Provide the (x, y) coordinate of the cell's center where the given text is located.  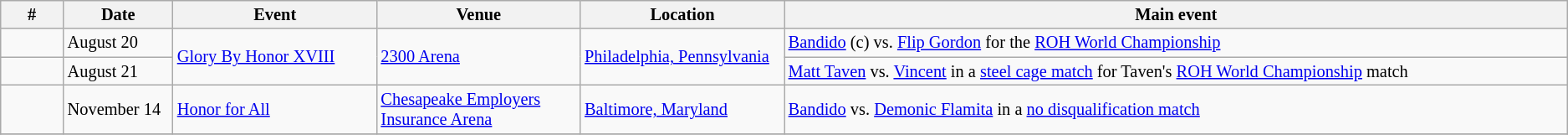
Date (119, 14)
August 20 (119, 43)
Matt Taven vs. Vincent in a steel cage match for Taven's ROH World Championship match (1176, 71)
Baltimore, Maryland (682, 109)
2300 Arena (479, 57)
# (32, 14)
Glory By Honor XVIII (275, 57)
Honor for All (275, 109)
Location (682, 14)
Event (275, 14)
Venue (479, 14)
Philadelphia, Pennsylvania (682, 57)
Main event (1176, 14)
Chesapeake Employers Insurance Arena (479, 109)
November 14 (119, 109)
Bandido (c) vs. Flip Gordon for the ROH World Championship (1176, 43)
August 21 (119, 71)
Bandido vs. Demonic Flamita in a no disqualification match (1176, 109)
